Provide the (x, y) coordinate of the cell's center where the given text is located.  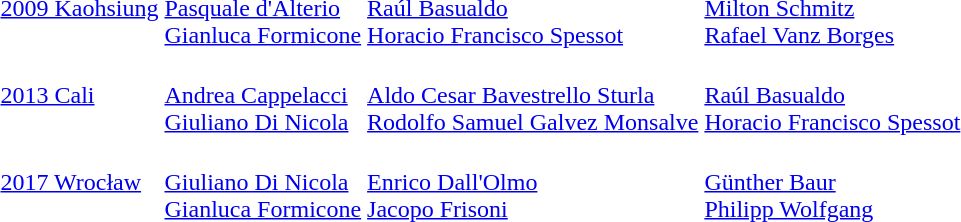
Andrea CappelacciGiuliano Di Nicola (263, 95)
Aldo Cesar Bavestrello SturlaRodolfo Samuel Galvez Monsalve (533, 95)
